Detect which cell encompasses the target text, then output its (X, Y) center coordinate. 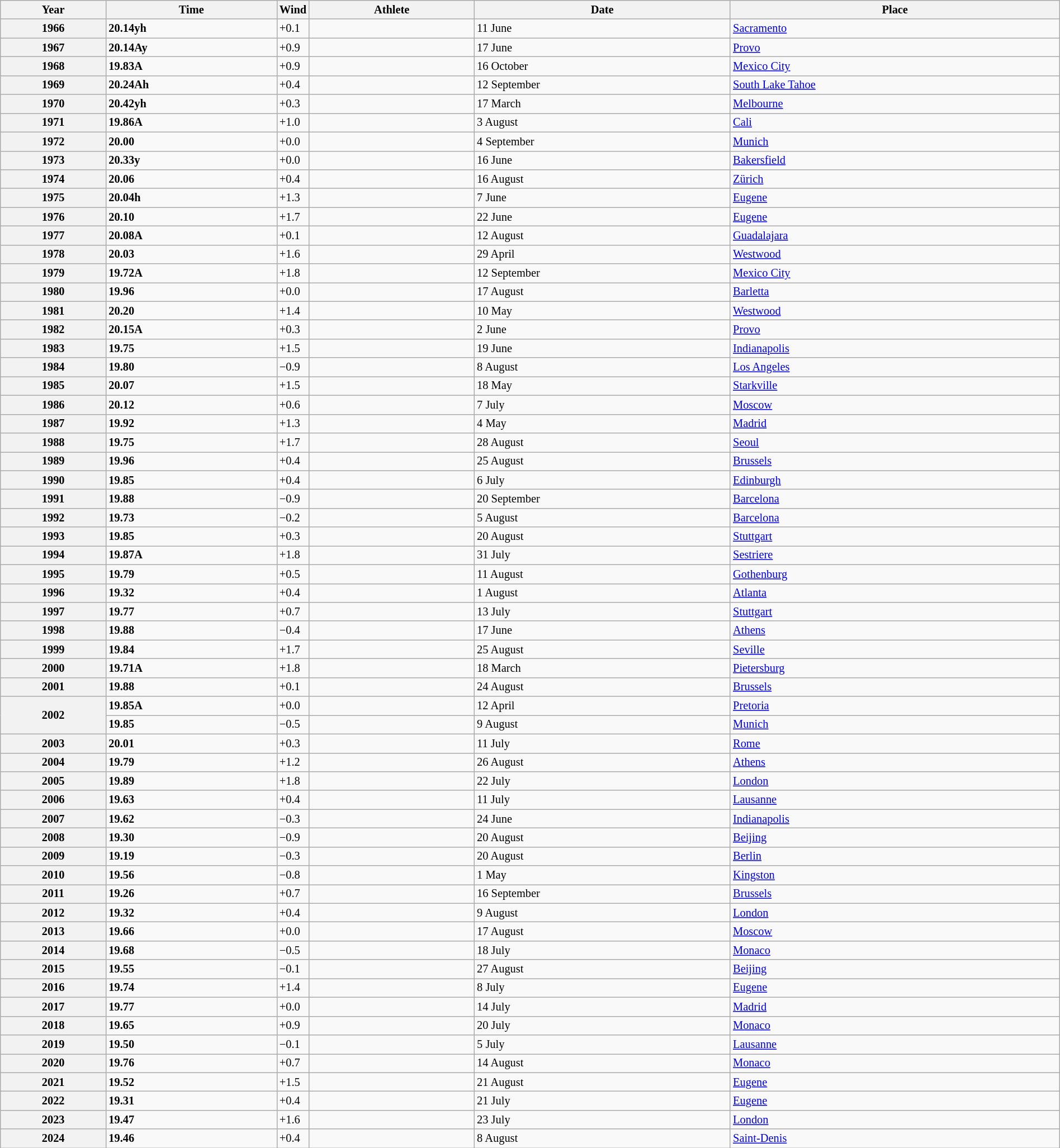
Kingston (895, 875)
2022 (54, 1100)
14 August (602, 1063)
1 August (602, 593)
20.04h (191, 198)
19.63 (191, 800)
19.46 (191, 1138)
Berlin (895, 856)
1988 (54, 442)
2018 (54, 1026)
Time (191, 10)
Athlete (391, 10)
Cali (895, 122)
20.08A (191, 235)
20.42yh (191, 104)
20.07 (191, 386)
1982 (54, 329)
13 July (602, 611)
4 September (602, 141)
26 August (602, 762)
20.06 (191, 179)
2023 (54, 1119)
2020 (54, 1063)
2013 (54, 932)
1971 (54, 122)
1985 (54, 386)
Gothenburg (895, 574)
Seville (895, 649)
2000 (54, 668)
Guadalajara (895, 235)
2024 (54, 1138)
+0.6 (293, 405)
2011 (54, 894)
19.52 (191, 1082)
1996 (54, 593)
2007 (54, 819)
2009 (54, 856)
1976 (54, 217)
20.03 (191, 254)
Barletta (895, 292)
2001 (54, 687)
18 July (602, 950)
1978 (54, 254)
2014 (54, 950)
20.10 (191, 217)
Bakersfield (895, 160)
19.74 (191, 988)
20.20 (191, 311)
19.55 (191, 969)
16 August (602, 179)
Melbourne (895, 104)
19.68 (191, 950)
5 August (602, 518)
1995 (54, 574)
19.83A (191, 66)
1983 (54, 348)
19.72A (191, 273)
Edinburgh (895, 480)
27 August (602, 969)
2008 (54, 837)
6 July (602, 480)
29 April (602, 254)
4 May (602, 424)
Place (895, 10)
1972 (54, 141)
19 June (602, 348)
14 July (602, 1007)
Wind (293, 10)
19.26 (191, 894)
2017 (54, 1007)
18 May (602, 386)
16 September (602, 894)
1968 (54, 66)
Sestriere (895, 555)
19.76 (191, 1063)
19.31 (191, 1100)
1980 (54, 292)
20 July (602, 1026)
10 May (602, 311)
+0.5 (293, 574)
1998 (54, 630)
20.00 (191, 141)
2004 (54, 762)
1989 (54, 461)
19.71A (191, 668)
1966 (54, 29)
20.12 (191, 405)
11 August (602, 574)
12 August (602, 235)
19.56 (191, 875)
24 June (602, 819)
19.89 (191, 781)
Starkville (895, 386)
1979 (54, 273)
24 August (602, 687)
1970 (54, 104)
1992 (54, 518)
5 July (602, 1044)
19.66 (191, 932)
18 March (602, 668)
19.84 (191, 649)
−0.4 (293, 630)
+1.0 (293, 122)
2003 (54, 743)
20.24Ah (191, 85)
South Lake Tahoe (895, 85)
19.73 (191, 518)
2021 (54, 1082)
20.14Ay (191, 48)
23 July (602, 1119)
2012 (54, 913)
8 July (602, 988)
+1.2 (293, 762)
1997 (54, 611)
1974 (54, 179)
19.87A (191, 555)
20.33y (191, 160)
Zürich (895, 179)
19.65 (191, 1026)
19.85A (191, 706)
2006 (54, 800)
19.92 (191, 424)
19.19 (191, 856)
1975 (54, 198)
1990 (54, 480)
Saint-Denis (895, 1138)
−0.2 (293, 518)
1993 (54, 537)
Year (54, 10)
11 June (602, 29)
1973 (54, 160)
1987 (54, 424)
Atlanta (895, 593)
2016 (54, 988)
7 July (602, 405)
1986 (54, 405)
21 July (602, 1100)
2002 (54, 715)
1977 (54, 235)
Los Angeles (895, 367)
−0.8 (293, 875)
16 October (602, 66)
22 July (602, 781)
31 July (602, 555)
20.15A (191, 329)
2005 (54, 781)
Seoul (895, 442)
1994 (54, 555)
12 April (602, 706)
19.50 (191, 1044)
Pretoria (895, 706)
19.47 (191, 1119)
1967 (54, 48)
22 June (602, 217)
21 August (602, 1082)
7 June (602, 198)
Sacramento (895, 29)
Rome (895, 743)
2015 (54, 969)
20.01 (191, 743)
1981 (54, 311)
16 June (602, 160)
20.14yh (191, 29)
Pietersburg (895, 668)
28 August (602, 442)
2019 (54, 1044)
1984 (54, 367)
3 August (602, 122)
2010 (54, 875)
1 May (602, 875)
1999 (54, 649)
20 September (602, 499)
19.30 (191, 837)
19.86A (191, 122)
Date (602, 10)
17 March (602, 104)
1969 (54, 85)
19.62 (191, 819)
1991 (54, 499)
19.80 (191, 367)
2 June (602, 329)
